Provide the [X, Y] coordinate of the cell's center where the given text is located.  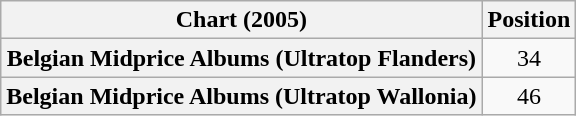
34 [529, 58]
Belgian Midprice Albums (Ultratop Wallonia) [242, 96]
46 [529, 96]
Belgian Midprice Albums (Ultratop Flanders) [242, 58]
Position [529, 20]
Chart (2005) [242, 20]
